Locate the cell with the specified text and output its (X, Y) center coordinate. 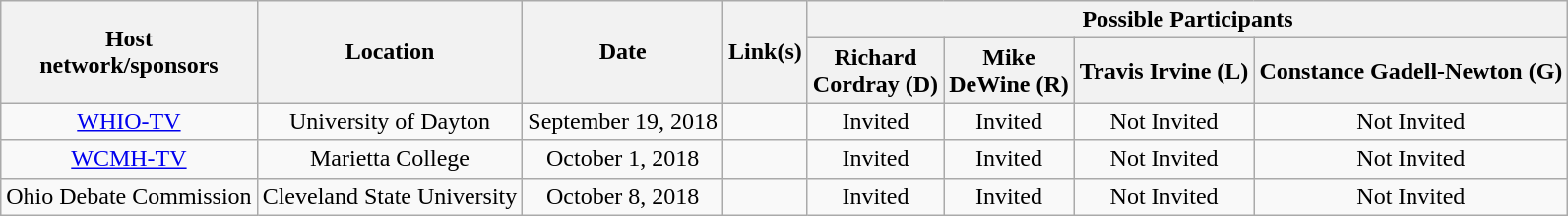
Hostnetwork/sponsors (129, 51)
University of Dayton (390, 121)
October 8, 2018 (623, 196)
October 1, 2018 (623, 159)
Constance Gadell-Newton (G) (1411, 71)
September 19, 2018 (623, 121)
Link(s) (766, 51)
RichardCordray (D) (875, 71)
Date (623, 51)
Possible Participants (1187, 20)
Location (390, 51)
Marietta College (390, 159)
Cleveland State University (390, 196)
WHIO-TV (129, 121)
Travis Irvine (L) (1163, 71)
WCMH-TV (129, 159)
Ohio Debate Commission (129, 196)
MikeDeWine (R) (1010, 71)
